Scan for the cell matching the given text and deliver its [X, Y] coordinate at center. 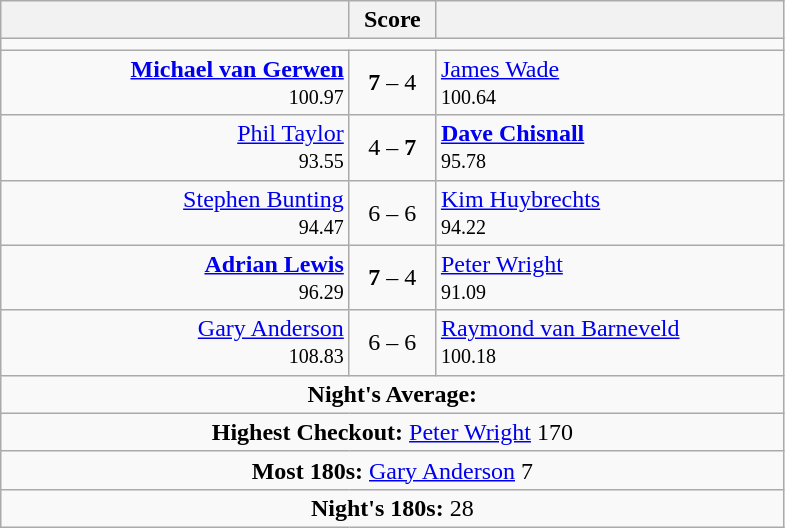
James Wade 100.64 [610, 82]
4 – 7 [392, 148]
Phil Taylor 93.55 [176, 148]
Peter Wright 91.09 [610, 278]
Michael van Gerwen 100.97 [176, 82]
Highest Checkout: Peter Wright 170 [392, 432]
Stephen Bunting 94.47 [176, 212]
Kim Huybrechts 94.22 [610, 212]
Adrian Lewis 96.29 [176, 278]
Night's 180s: 28 [392, 508]
Night's Average: [392, 394]
Dave Chisnall 95.78 [610, 148]
Gary Anderson 108.83 [176, 342]
Most 180s: Gary Anderson 7 [392, 470]
Score [392, 20]
Raymond van Barneveld 100.18 [610, 342]
